Return (X, Y) of the center of cell containing provided text 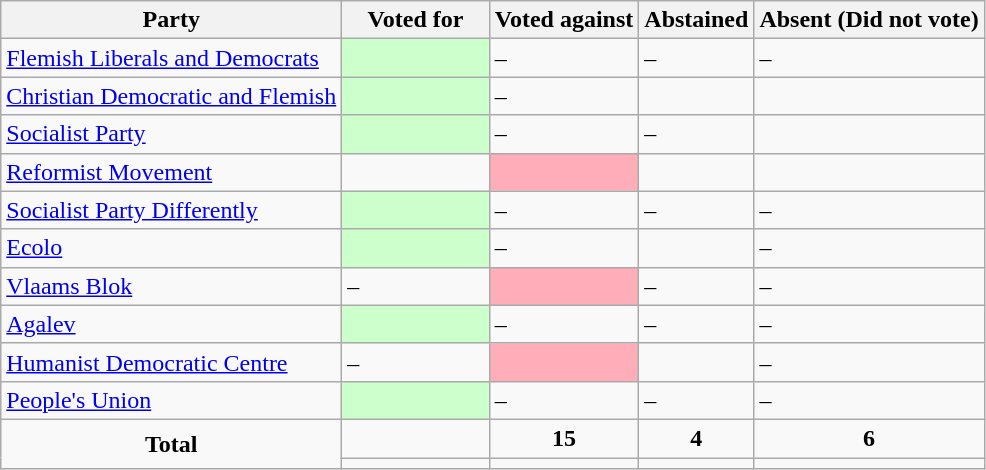
Socialist Party (172, 134)
Abstained (696, 20)
4 (696, 438)
Party (172, 20)
Voted against (564, 20)
Flemish Liberals and Democrats (172, 58)
Socialist Party Differently (172, 210)
Total (172, 444)
Christian Democratic and Flemish (172, 96)
People's Union (172, 400)
15 (564, 438)
6 (869, 438)
Agalev (172, 324)
Humanist Democratic Centre (172, 362)
Vlaams Blok (172, 286)
Reformist Movement (172, 172)
Voted for (416, 20)
Absent (Did not vote) (869, 20)
Ecolo (172, 248)
